Capture the cell that displays the provided text and extract its (X, Y) central coordinate. 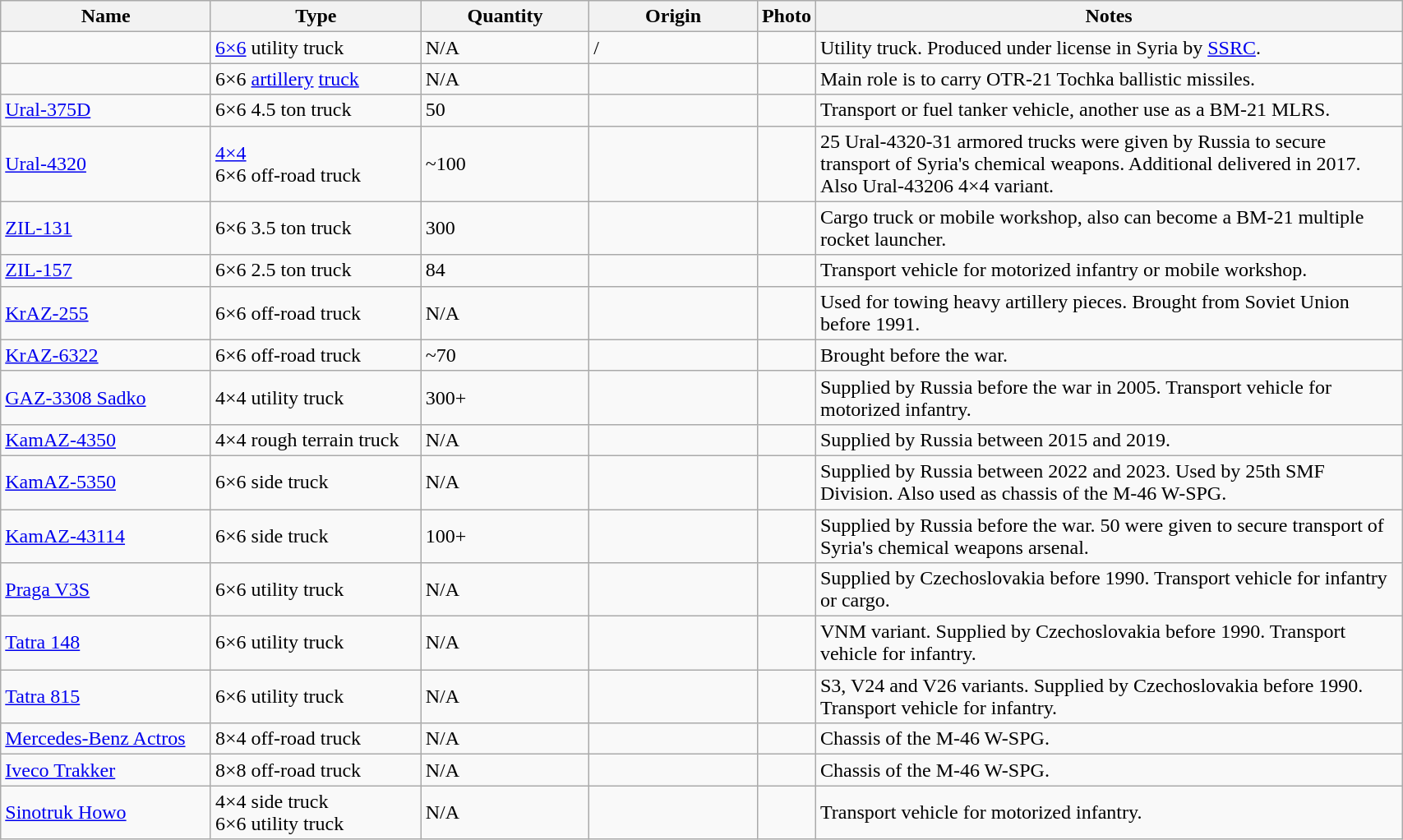
~100 (505, 164)
Main role is to carry OTR-21 Tochka ballistic missiles. (1108, 79)
KamAZ-43114 (106, 536)
ZIL-131 (106, 228)
Tatra 815 (106, 697)
Iveco Trakker (106, 770)
KamAZ-4350 (106, 440)
4×4 rough terrain truck (316, 440)
Supplied by Russia before the war in 2005. Transport vehicle for motorized infantry. (1108, 398)
6×6 3.5 ton truck (316, 228)
Cargo truck or mobile workshop, also can become a BM-21 multiple rocket launcher. (1108, 228)
6×6 4.5 ton truck (316, 110)
KrAZ-255 (106, 312)
4×4 utility truck (316, 398)
Brought before the war. (1108, 355)
Notes (1108, 16)
300 (505, 228)
Supplied by Russia between 2022 and 2023. Used by 25th SMF Division. Also used as chassis of the M-46 W-SPG. (1108, 482)
6×6 artillery truck (316, 79)
8×4 off-road truck (316, 739)
Ural-4320 (106, 164)
Tatra 148 (106, 643)
Origin (674, 16)
Transport vehicle for motorized infantry or mobile workshop. (1108, 270)
Sinotruk Howo (106, 812)
Quantity (505, 16)
Utility truck. Produced under license in Syria by SSRC. (1108, 48)
Ural-375D (106, 110)
S3, V24 and V26 variants. Supplied by Czechoslovakia before 1990. Transport vehicle for infantry. (1108, 697)
50 (505, 110)
84 (505, 270)
Praga V3S (106, 590)
6×6 2.5 ton truck (316, 270)
Type (316, 16)
Used for towing heavy artillery pieces. Brought from Soviet Union before 1991. (1108, 312)
/ (674, 48)
4×4 side truck6×6 utility truck (316, 812)
~70 (505, 355)
Mercedes-Benz Actros (106, 739)
Supplied by Czechoslovakia before 1990. Transport vehicle for infantry or cargo. (1108, 590)
ZIL-157 (106, 270)
Photo (786, 16)
Supplied by Russia before the war. 50 were given to secure transport of Syria's chemical weapons arsenal. (1108, 536)
VNM variant. Supplied by Czechoslovakia before 1990. Transport vehicle for infantry. (1108, 643)
100+ (505, 536)
300+ (505, 398)
Name (106, 16)
Transport or fuel tanker vehicle, another use as a BM-21 MLRS. (1108, 110)
4×46×6 off-road truck (316, 164)
Supplied by Russia between 2015 and 2019. (1108, 440)
KrAZ-6322 (106, 355)
KamAZ-5350 (106, 482)
GAZ-3308 Sadko (106, 398)
8×8 off-road truck (316, 770)
Transport vehicle for motorized infantry. (1108, 812)
